From the cell containing the given text, extract its center point as [x, y] coordinate. 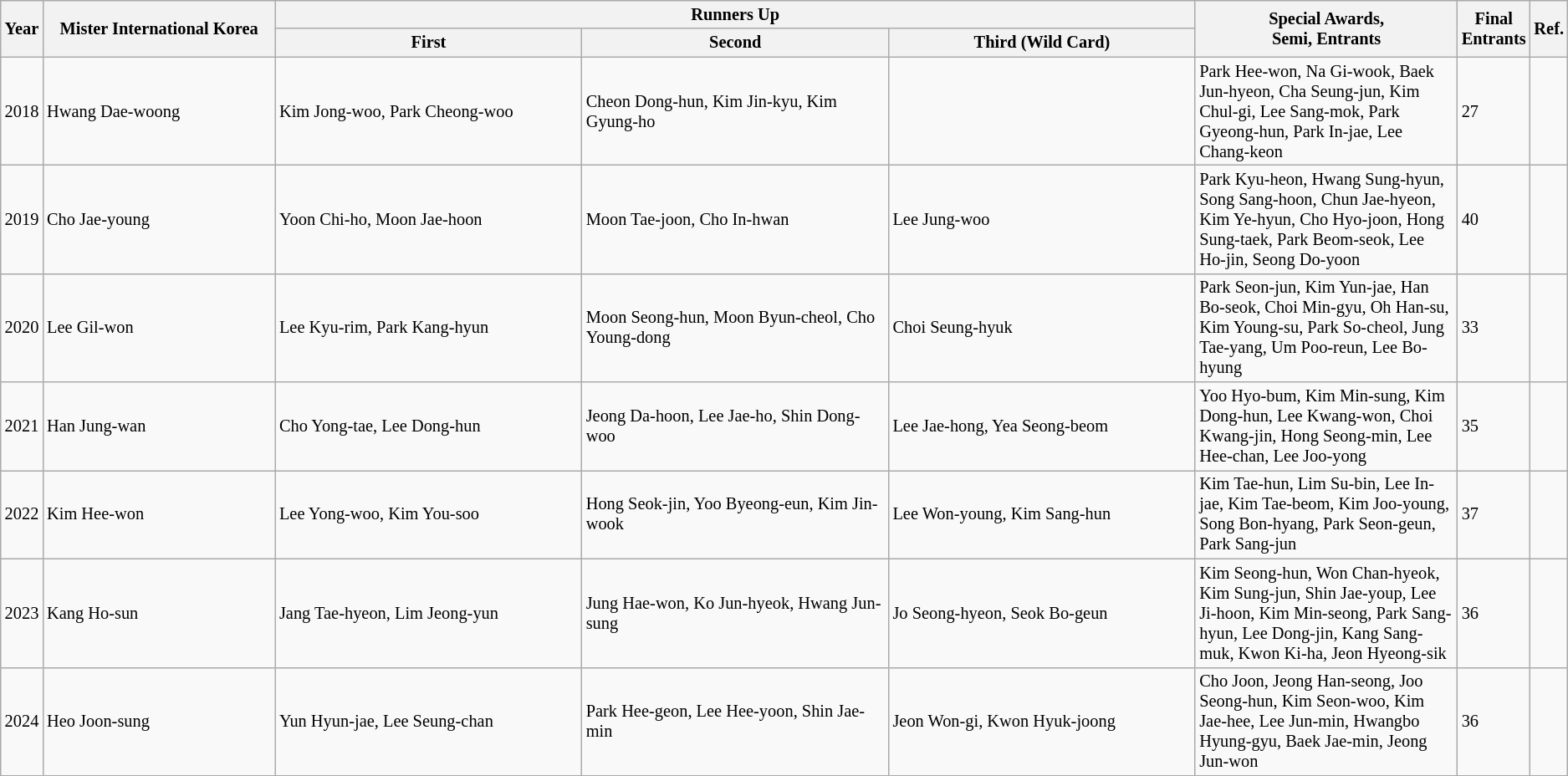
Kim Hee-won [159, 514]
Cho Jae-young [159, 219]
Second [736, 43]
Park Hee-geon, Lee Hee-yoon, Shin Jae-min [736, 722]
Lee Gil-won [159, 328]
Hong Seok-jin, Yoo Byeong-eun, Kim Jin-wook [736, 514]
Moon Seong-hun, Moon Byun-cheol, Cho Young-dong [736, 328]
2021 [22, 426]
Park Seon-jun, Kim Yun-jae, Han Bo-seok, Choi Min-gyu, Oh Han-su, Kim Young-su, Park So-cheol, Jung Tae-yang, Um Poo-reun, Lee Bo- hyung [1326, 328]
Runners Up [735, 14]
Jung Hae-won, Ko Jun-hyeok, Hwang Jun-sung [736, 613]
Ref. [1549, 28]
Hwang Dae-woong [159, 111]
Kim Tae-hun, Lim Su-bin, Lee In-jae, Kim Tae-beom, Kim Joo-young, Song Bon-hyang, Park Seon-geun, Park Sang-jun [1326, 514]
First [428, 43]
2024 [22, 722]
Han Jung-wan [159, 426]
Yun Hyun-jae, Lee Seung-chan [428, 722]
Jeong Da-hoon, Lee Jae-ho, Shin Dong-woo [736, 426]
Kang Ho-sun [159, 613]
Jeon Won-gi, Kwon Hyuk-joong [1042, 722]
Kim Jong-woo, Park Cheong-woo [428, 111]
Third (Wild Card) [1042, 43]
Lee Jae-hong, Yea Seong-beom [1042, 426]
Park Hee-won, Na Gi-wook, Baek Jun-hyeon, Cha Seung-jun, Kim Chul-gi, Lee Sang-mok, Park Gyeong-hun, Park In-jae, Lee Chang-keon [1326, 111]
Cho Joon, Jeong Han-seong, Joo Seong-hun, Kim Seon-woo, Kim Jae-hee, Lee Jun-min, Hwangbo Hyung-gyu, Baek Jae-min, Jeong Jun-won [1326, 722]
Cho Yong-tae, Lee Dong-hun [428, 426]
Lee Yong-woo, Kim You-soo [428, 514]
Mister International Korea [159, 28]
2023 [22, 613]
40 [1494, 219]
Choi Seung-hyuk [1042, 328]
Jang Tae-hyeon, Lim Jeong-yun [428, 613]
27 [1494, 111]
35 [1494, 426]
33 [1494, 328]
Special Awards,Semi, Entrants [1326, 28]
Moon Tae-joon, Cho In-hwan [736, 219]
37 [1494, 514]
Park Kyu-heon, Hwang Sung-hyun, Song Sang-hoon, Chun Jae-hyeon, Kim Ye-hyun, Cho Hyo-joon, Hong Sung-taek, Park Beom-seok, Lee Ho-jin, Seong Do-yoon [1326, 219]
Heo Joon-sung [159, 722]
Lee Jung-woo [1042, 219]
Cheon Dong-hun, Kim Jin-kyu, Kim Gyung-ho [736, 111]
Yoon Chi-ho, Moon Jae-hoon [428, 219]
2022 [22, 514]
2020 [22, 328]
Lee Kyu-rim, Park Kang-hyun [428, 328]
Jo Seong-hyeon, Seok Bo-geun [1042, 613]
2019 [22, 219]
Final Entrants [1494, 28]
Year [22, 28]
2018 [22, 111]
Lee Won-young, Kim Sang-hun [1042, 514]
Yoo Hyo-bum, Kim Min-sung, Kim Dong-hun, Lee Kwang-won, Choi Kwang-jin, Hong Seong-min, Lee Hee-chan, Lee Joo-yong [1326, 426]
